Return [X, Y] of the center of cell containing provided text 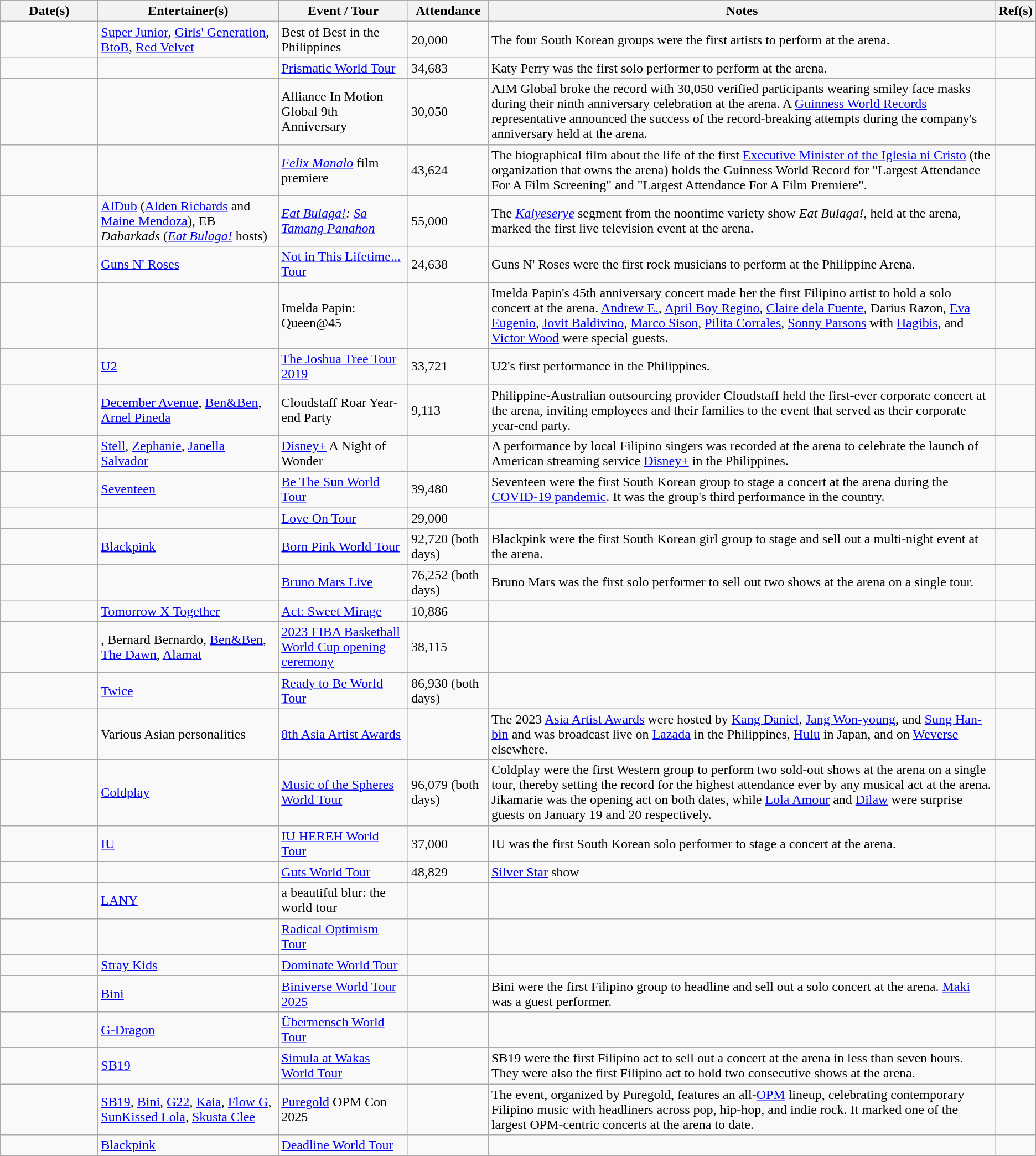
Music of the Spheres World Tour [343, 793]
LANY [188, 900]
a beautiful blur: the world tour [343, 900]
Coldplay [188, 793]
U2 [188, 367]
Various Asian personalities [188, 734]
IU was the first South Korean solo performer to stage a concert at the arena. [742, 844]
9,113 [448, 410]
SB19, Bini, G22, Kaia, Flow G, SunKissed Lola, Skusta Clee [188, 1109]
Love On Tour [343, 518]
Stray Kids [188, 965]
Cloudstaff Roar Year-end Party [343, 410]
Guts World Tour [343, 872]
Übermensch World Tour [343, 1030]
Bruno Mars Live [343, 582]
Silver Star show [742, 872]
30,050 [448, 112]
IU [188, 844]
Twice [188, 691]
Biniverse World Tour 2025 [343, 993]
Stell, Zephanie, Janella Salvador [188, 453]
Best of Best in the Philippines [343, 40]
76,252 (both days) [448, 582]
The Kalyeserye segment from the noontime variety show Eat Bulaga!, held at the arena, marked the first live television event at the arena. [742, 221]
86,930 (both days) [448, 691]
The Joshua Tree Tour 2019 [343, 367]
Guns N' Roses [188, 265]
Katy Perry was the first solo performer to perform at the arena. [742, 68]
G-Dragon [188, 1030]
37,000 [448, 844]
, Bernard Bernardo, Ben&Ben, The Dawn, Alamat [188, 647]
Ref(s) [1016, 11]
29,000 [448, 518]
43,624 [448, 170]
IU HEREH World Tour [343, 844]
Date(s) [49, 11]
Born Pink World Tour [343, 547]
Event / Tour [343, 11]
Act: Sweet Mirage [343, 611]
Deadline World Tour [343, 1145]
Simula at Wakas World Tour [343, 1065]
Notes [742, 11]
Radical Optimism Tour [343, 937]
96,079 (both days) [448, 793]
Prismatic World Tour [343, 68]
10,886 [448, 611]
48,829 [448, 872]
Ready to Be World Tour [343, 691]
24,638 [448, 265]
Bini [188, 993]
Felix Manalo film premiere [343, 170]
U2's first performance in the Philippines. [742, 367]
Bruno Mars was the first solo performer to sell out two shows at the arena on a single tour. [742, 582]
December Avenue, Ben&Ben, Arnel Pineda [188, 410]
39,480 [448, 489]
33,721 [448, 367]
Eat Bulaga!: Sa Tamang Panahon [343, 221]
Entertainer(s) [188, 11]
Alliance In Motion Global 9th Anniversary [343, 112]
20,000 [448, 40]
Puregold OPM Con 2025 [343, 1109]
Seventeen [188, 489]
Not in This Lifetime... Tour [343, 265]
The four South Korean groups were the first artists to perform at the arena. [742, 40]
Attendance [448, 11]
55,000 [448, 221]
Blackpink were the first South Korean girl group to stage and sell out a multi-night event at the arena. [742, 547]
SB19 [188, 1065]
38,115 [448, 647]
Guns N' Roses were the first rock musicians to perform at the Philippine Arena. [742, 265]
Tomorrow X Together [188, 611]
Bini were the first Filipino group to headline and sell out a solo concert at the arena. Maki was a guest performer. [742, 993]
AlDub (Alden Richards and Maine Mendoza), EB Dabarkads (Eat Bulaga! hosts) [188, 221]
Super Junior, Girls' Generation, BtoB, Red Velvet [188, 40]
Be The Sun World Tour [343, 489]
34,683 [448, 68]
8th Asia Artist Awards [343, 734]
Dominate World Tour [343, 965]
Disney+ A Night of Wonder [343, 453]
92,720 (both days) [448, 547]
A performance by local Filipino singers was recorded at the arena to celebrate the launch of American streaming service Disney+ in the Philippines. [742, 453]
2023 FIBA Basketball World Cup opening ceremony [343, 647]
Imelda Papin: Queen@45 [343, 316]
